Find where the given text appears and provide that cell's center as [x, y] coordinate. 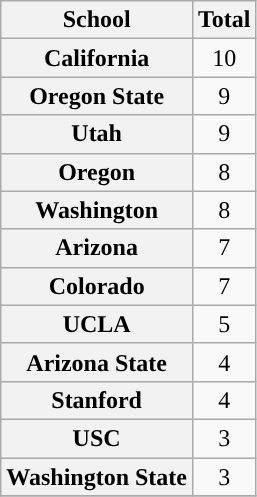
Arizona [97, 248]
Stanford [97, 400]
Utah [97, 134]
Oregon State [97, 96]
USC [97, 438]
School [97, 20]
Washington State [97, 477]
Arizona State [97, 362]
5 [225, 324]
Oregon [97, 172]
Colorado [97, 286]
California [97, 58]
10 [225, 58]
UCLA [97, 324]
Total [225, 20]
Washington [97, 210]
